Scan for the cell matching the given text and deliver its (X, Y) coordinate at center. 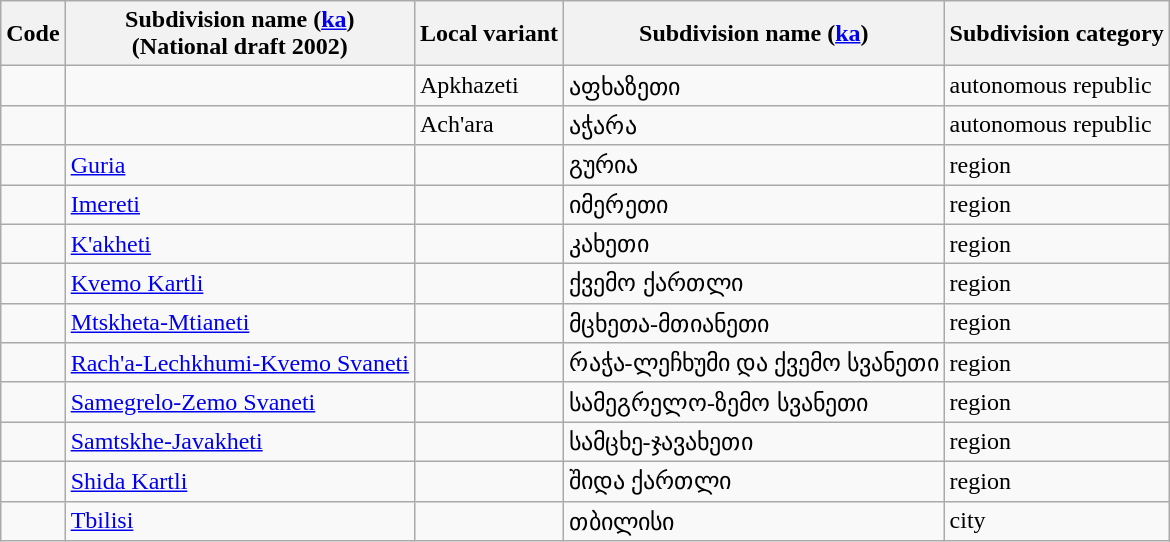
აჭარა (754, 125)
city (1056, 521)
Samegrelo-Zemo Svaneti (240, 402)
Apkhazeti (488, 86)
Mtskheta-Mtianeti (240, 323)
სამცხე-ჯავახეთი (754, 442)
Subdivision name (ka)(National draft 2002) (240, 34)
აფხაზეთი (754, 86)
Ach'ara (488, 125)
Rach'a-Lechkhumi-Kvemo Svaneti (240, 363)
Tbilisi (240, 521)
Guria (240, 165)
Subdivision category (1056, 34)
Kvemo Kartli (240, 284)
K'akheti (240, 244)
გურია (754, 165)
Samtskhe-Javakheti (240, 442)
შიდა ქართლი (754, 481)
კახეთი (754, 244)
Code (33, 34)
Shida Kartli (240, 481)
რაჭა-ლეჩხუმი და ქვემო სვანეთი (754, 363)
ქვემო ქართლი (754, 284)
თბილისი (754, 521)
იმერეთი (754, 204)
Imereti (240, 204)
სამეგრელო-ზემო სვანეთი (754, 402)
Subdivision name (ka) (754, 34)
Local variant (488, 34)
მცხეთა-მთიანეთი (754, 323)
